Pinpoint the cell where the given text exists, returning its (x, y) midpoint coordinate. 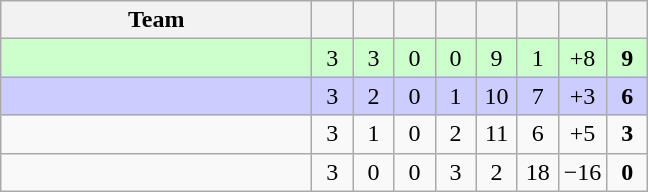
10 (496, 96)
11 (496, 134)
Team (156, 20)
7 (538, 96)
+8 (582, 58)
+3 (582, 96)
18 (538, 172)
+5 (582, 134)
−16 (582, 172)
